Pinpoint the cell where the given text exists, returning its (X, Y) midpoint coordinate. 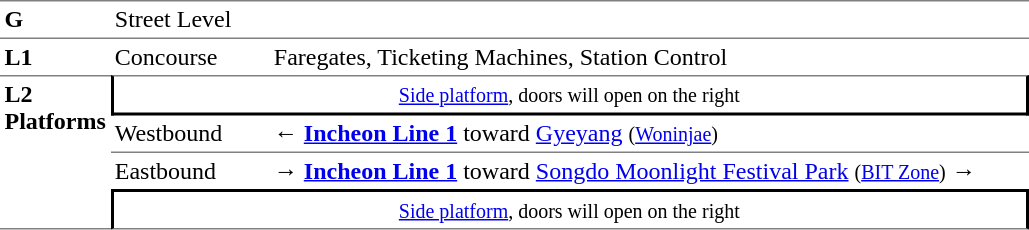
Eastbound (190, 171)
Westbound (190, 135)
→ Incheon Line 1 toward Songdo Moonlight Festival Park (BIT Zone) → (648, 171)
Concourse (190, 57)
Street Level (190, 20)
L1 (55, 57)
G (55, 20)
Faregates, Ticketing Machines, Station Control (648, 57)
L2Platforms (55, 152)
← Incheon Line 1 toward Gyeyang (Woninjae) (648, 135)
